Locate the cell with the specified text and output its [x, y] center coordinate. 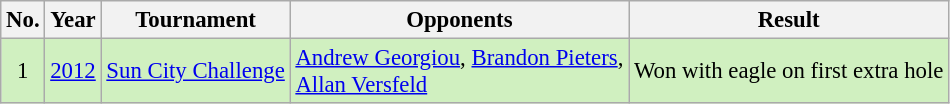
Won with eagle on first extra hole [789, 72]
Tournament [196, 20]
Sun City Challenge [196, 72]
Andrew Georgiou, Brandon Pieters, Allan Versfeld [460, 72]
1 [23, 72]
2012 [73, 72]
Opponents [460, 20]
No. [23, 20]
Year [73, 20]
Result [789, 20]
